Find where the given text appears and provide that cell's center as [x, y] coordinate. 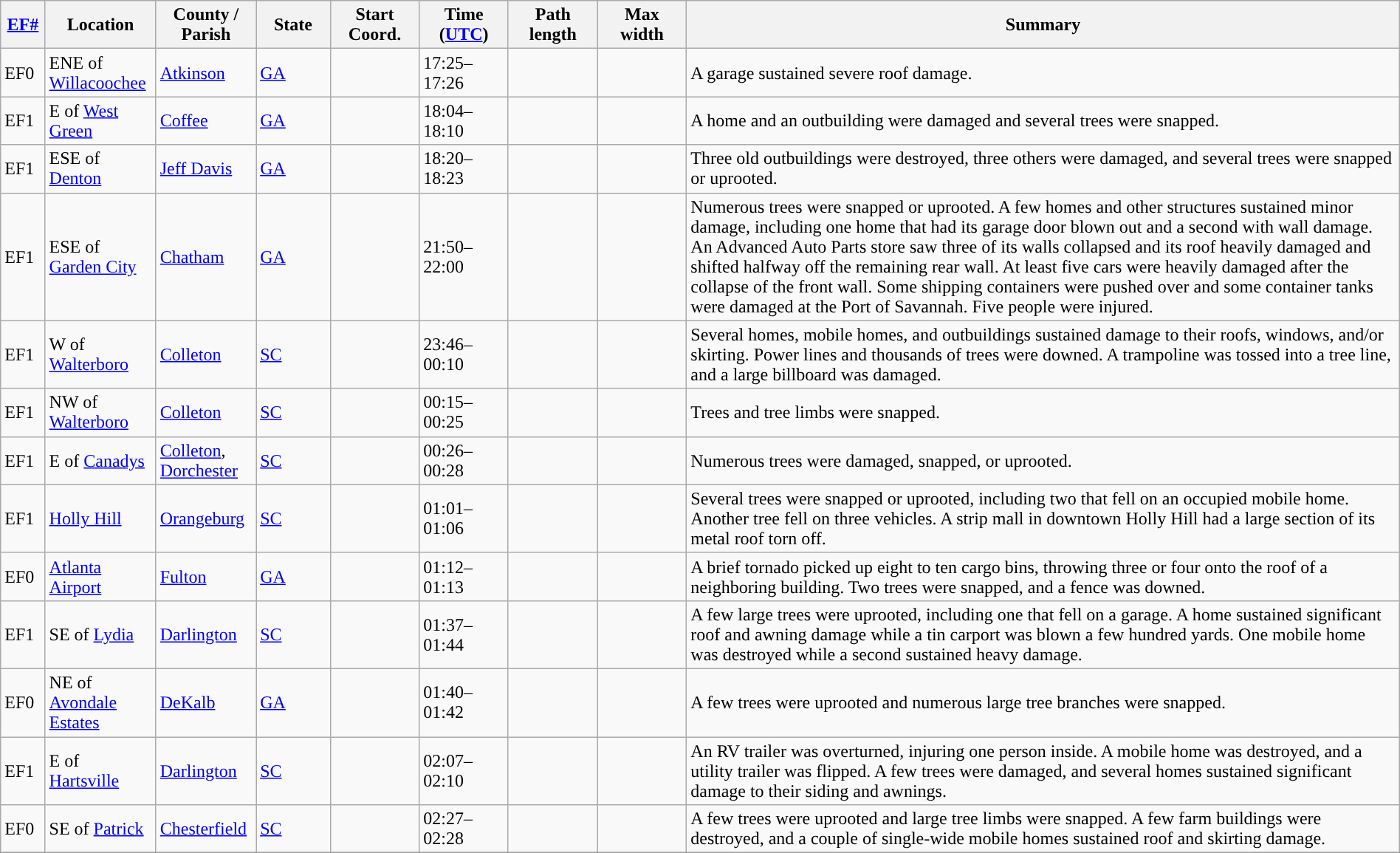
Location [100, 25]
ESE of Garden City [100, 257]
County / Parish [205, 25]
W of Walterboro [100, 354]
Orangeburg [205, 518]
Chatham [205, 257]
01:01–01:06 [464, 518]
A garage sustained severe roof damage. [1043, 72]
DeKalb [205, 702]
Start Coord. [375, 25]
Atkinson [205, 72]
17:25–17:26 [464, 72]
Colleton, Dorchester [205, 461]
Max width [642, 25]
State [294, 25]
02:27–02:28 [464, 829]
A home and an outbuilding were damaged and several trees were snapped. [1043, 121]
ENE of Willacoochee [100, 72]
00:15–00:25 [464, 412]
Atlanta Airport [100, 576]
Jeff Davis [205, 168]
21:50–22:00 [464, 257]
E of West Green [100, 121]
02:07–02:10 [464, 771]
Coffee [205, 121]
18:20–18:23 [464, 168]
EF# [23, 25]
ESE of Denton [100, 168]
NW of Walterboro [100, 412]
Fulton [205, 576]
01:12–01:13 [464, 576]
Time (UTC) [464, 25]
23:46–00:10 [464, 354]
Numerous trees were damaged, snapped, or uprooted. [1043, 461]
01:37–01:44 [464, 634]
Summary [1043, 25]
00:26–00:28 [464, 461]
18:04–18:10 [464, 121]
Three old outbuildings were destroyed, three others were damaged, and several trees were snapped or uprooted. [1043, 168]
Holly Hill [100, 518]
A few trees were uprooted and numerous large tree branches were snapped. [1043, 702]
SE of Lydia [100, 634]
E of Canadys [100, 461]
Trees and tree limbs were snapped. [1043, 412]
SE of Patrick [100, 829]
E of Hartsville [100, 771]
NE of Avondale Estates [100, 702]
Path length [552, 25]
01:40–01:42 [464, 702]
Chesterfield [205, 829]
